Pinpoint the cell where the given text exists, returning its (X, Y) midpoint coordinate. 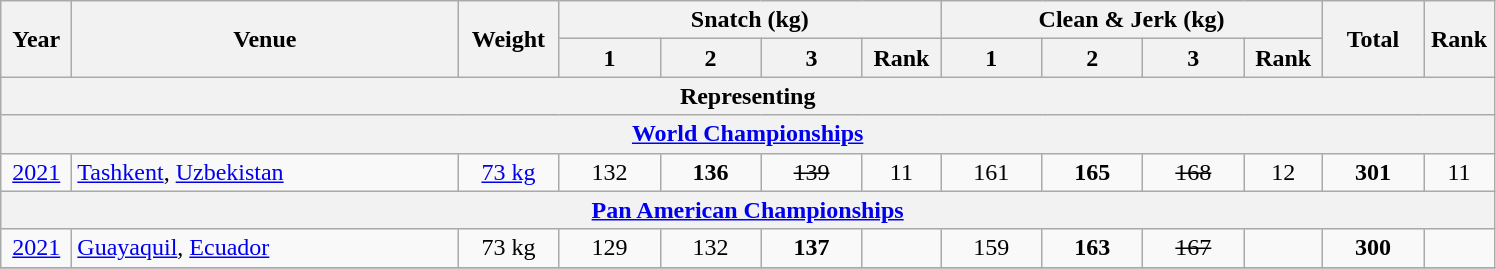
168 (1194, 172)
Representing (748, 96)
Snatch (kg) (750, 20)
Total (1372, 39)
129 (610, 248)
Weight (508, 39)
136 (710, 172)
167 (1194, 248)
137 (812, 248)
Guayaquil, Ecuador (265, 248)
300 (1372, 248)
165 (1092, 172)
Venue (265, 39)
301 (1372, 172)
159 (992, 248)
163 (1092, 248)
Year (36, 39)
Clean & Jerk (kg) (1132, 20)
Pan American Championships (748, 210)
12 (1284, 172)
161 (992, 172)
World Championships (748, 134)
Tashkent, Uzbekistan (265, 172)
139 (812, 172)
